Determine the (x, y) coordinate at the center of the cell enclosing the given text.  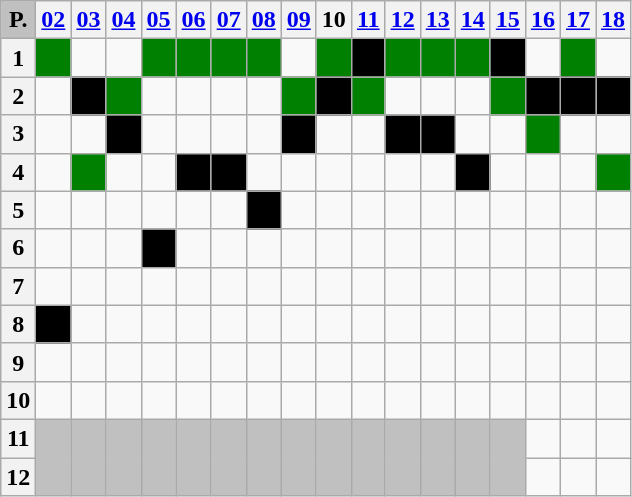
13 (438, 20)
3 (18, 134)
08 (264, 20)
5 (18, 210)
09 (298, 20)
18 (614, 20)
6 (18, 248)
16 (542, 20)
07 (228, 20)
2 (18, 96)
05 (158, 20)
8 (18, 324)
4 (18, 172)
04 (124, 20)
06 (194, 20)
15 (508, 20)
P. (18, 20)
14 (472, 20)
9 (18, 362)
02 (54, 20)
17 (578, 20)
1 (18, 58)
03 (88, 20)
7 (18, 286)
